Return [x, y] of the center of cell containing provided text 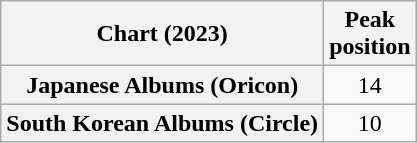
Japanese Albums (Oricon) [162, 85]
Chart (2023) [162, 34]
14 [370, 85]
Peakposition [370, 34]
South Korean Albums (Circle) [162, 123]
10 [370, 123]
